Return [X, Y] of the center of cell containing provided text 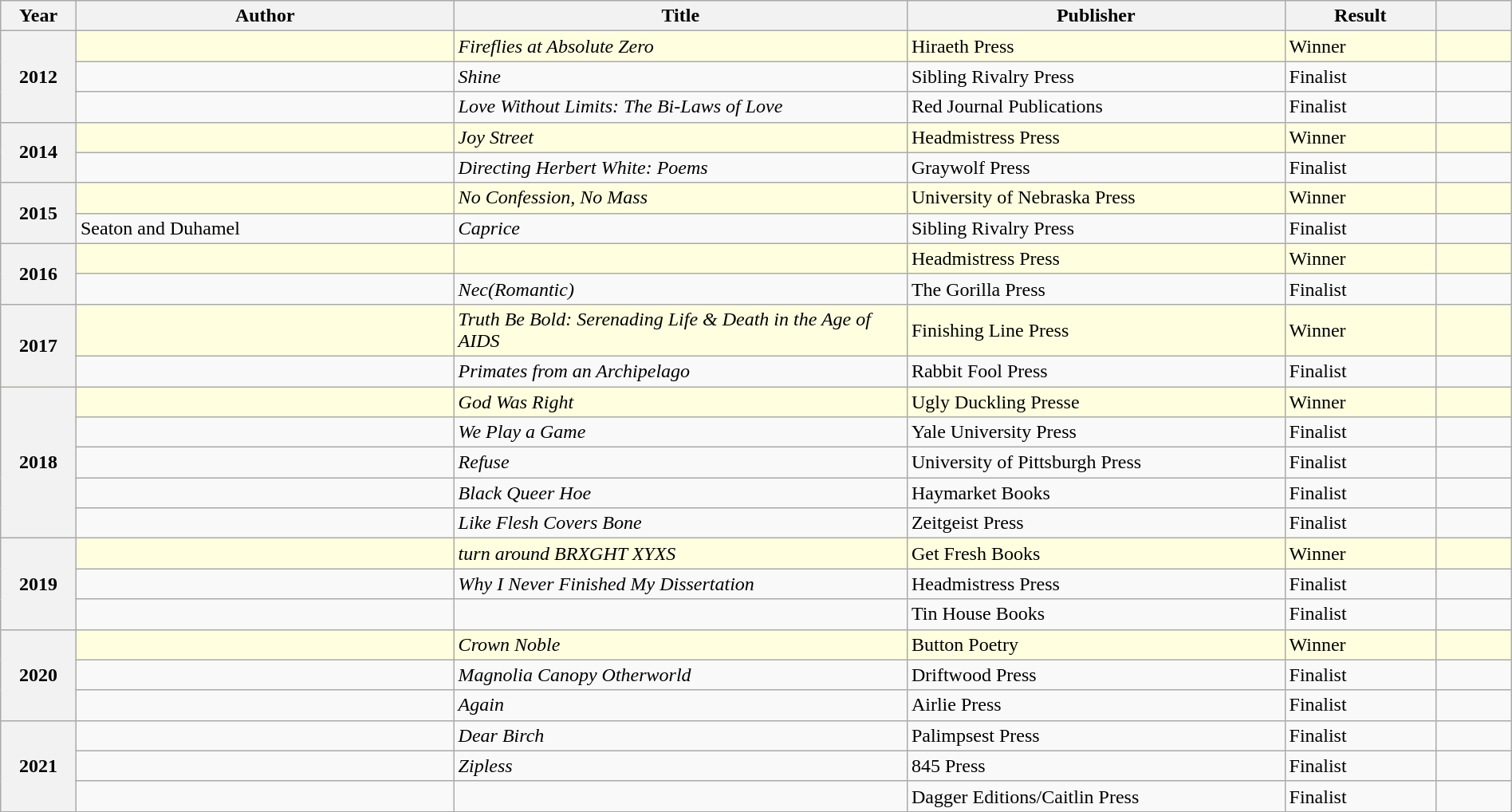
Joy Street [680, 137]
Why I Never Finished My Dissertation [680, 584]
Shine [680, 77]
Tin House Books [1096, 614]
We Play a Game [680, 432]
2015 [38, 213]
2021 [38, 766]
2012 [38, 77]
Seaton and Duhamel [265, 228]
Hiraeth Press [1096, 46]
Primates from an Archipelago [680, 371]
Get Fresh Books [1096, 554]
Ugly Duckling Presse [1096, 401]
Button Poetry [1096, 644]
God Was Right [680, 401]
Zeitgeist Press [1096, 523]
Fireflies at Absolute Zero [680, 46]
Caprice [680, 228]
2019 [38, 584]
Red Journal Publications [1096, 107]
Year [38, 16]
Driftwood Press [1096, 675]
Airlie Press [1096, 705]
No Confession, No Mass [680, 198]
Nec(Romantic) [680, 289]
Result [1360, 16]
2014 [38, 152]
Rabbit Fool Press [1096, 371]
Haymarket Books [1096, 493]
2016 [38, 274]
2018 [38, 462]
The Gorilla Press [1096, 289]
Again [680, 705]
University of Nebraska Press [1096, 198]
Magnolia Canopy Otherworld [680, 675]
Finishing Line Press [1096, 330]
Dear Birch [680, 735]
Like Flesh Covers Bone [680, 523]
Truth Be Bold: Serenading Life & Death in the Age of AIDS [680, 330]
Zipless [680, 766]
Crown Noble [680, 644]
Publisher [1096, 16]
Graywolf Press [1096, 168]
Directing Herbert White: Poems [680, 168]
2020 [38, 675]
Refuse [680, 463]
Author [265, 16]
845 Press [1096, 766]
Black Queer Hoe [680, 493]
Palimpsest Press [1096, 735]
Dagger Editions/Caitlin Press [1096, 796]
Title [680, 16]
2017 [38, 345]
Love Without Limits: The Bi-Laws of Love [680, 107]
Yale University Press [1096, 432]
University of Pittsburgh Press [1096, 463]
turn around BRXGHT XYXS [680, 554]
